Determine the [x, y] coordinate at the center of the cell enclosing the given text.  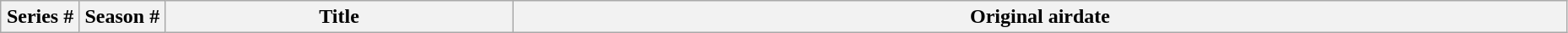
Season # [121, 17]
Original airdate [1041, 17]
Title [339, 17]
Series # [40, 17]
